Provide the [x, y] coordinate of the cell's center where the given text is located.  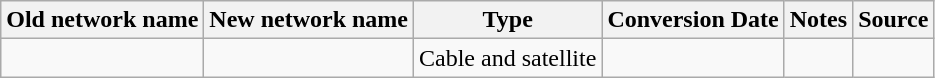
Source [894, 20]
Type [508, 20]
Notes [818, 20]
Conversion Date [693, 20]
New network name [309, 20]
Old network name [102, 20]
Cable and satellite [508, 58]
